Detect which cell encompasses the target text, then output its (x, y) center coordinate. 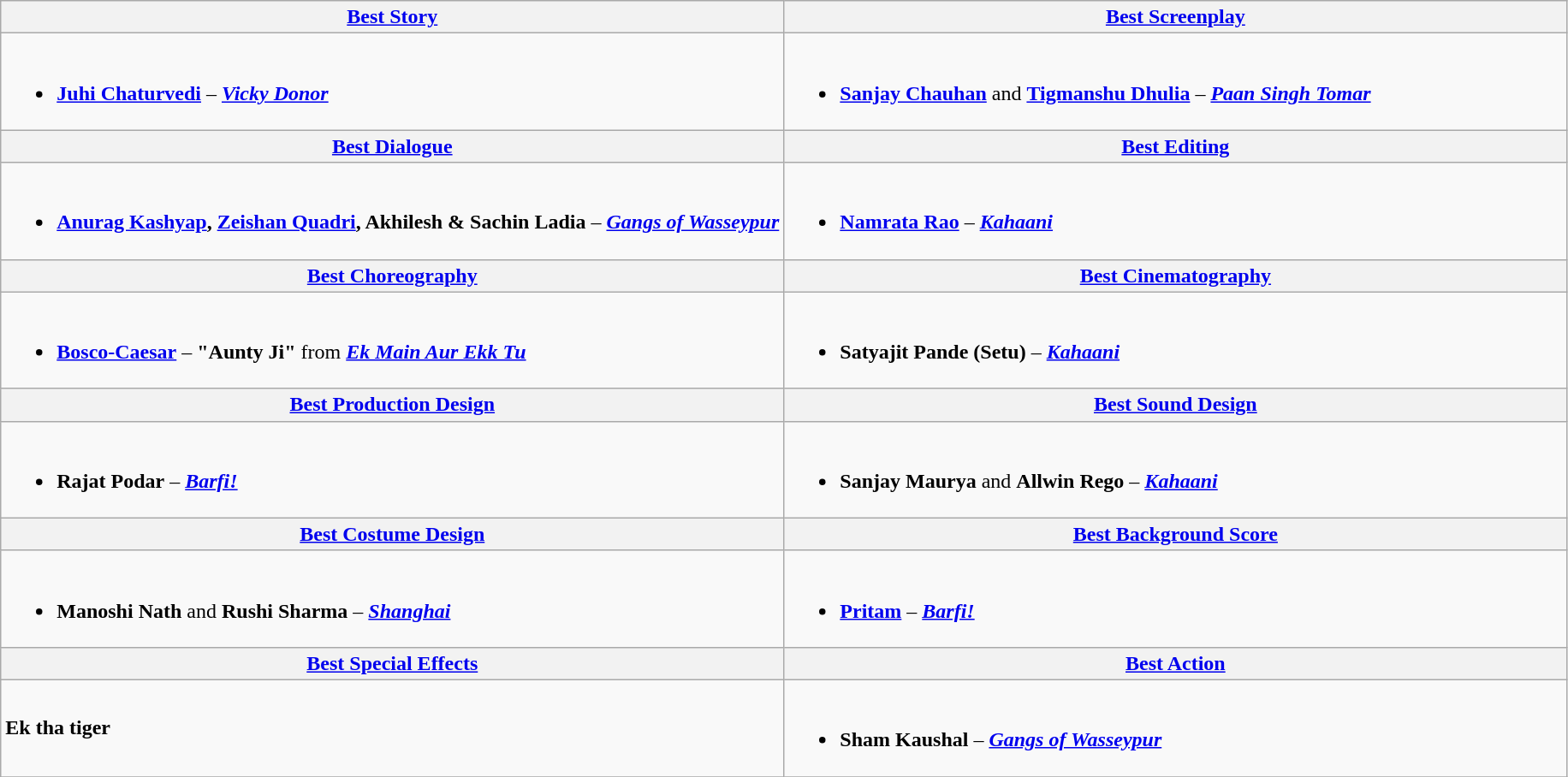
Best Sound Design (1176, 405)
Best Costume Design (392, 534)
Rajat Podar – Barfi! (392, 469)
Sham Kaushal – Gangs of Wasseypur (1176, 727)
Best Dialogue (392, 146)
Best Story (392, 17)
Bosco-Caesar – "Aunty Ji" from Ek Main Aur Ekk Tu (392, 341)
Sanjay Maurya and Allwin Rego – Kahaani (1176, 469)
Best Choreography (392, 276)
Best Special Effects (392, 663)
Juhi Chaturvedi – Vicky Donor (392, 82)
Ek tha tiger (392, 727)
Best Editing (1176, 146)
Manoshi Nath and Rushi Sharma – Shanghai (392, 599)
Sanjay Chauhan and Tigmanshu Dhulia – Paan Singh Tomar (1176, 82)
Pritam – Barfi! (1176, 599)
Best Background Score (1176, 534)
Best Production Design (392, 405)
Best Action (1176, 663)
Best Cinematography (1176, 276)
Best Screenplay (1176, 17)
Satyajit Pande (Setu) – Kahaani (1176, 341)
Namrata Rao – Kahaani (1176, 211)
Anurag Kashyap, Zeishan Quadri, Akhilesh & Sachin Ladia – Gangs of Wasseypur (392, 211)
